Pinpoint the cell where the given text exists, returning its (X, Y) midpoint coordinate. 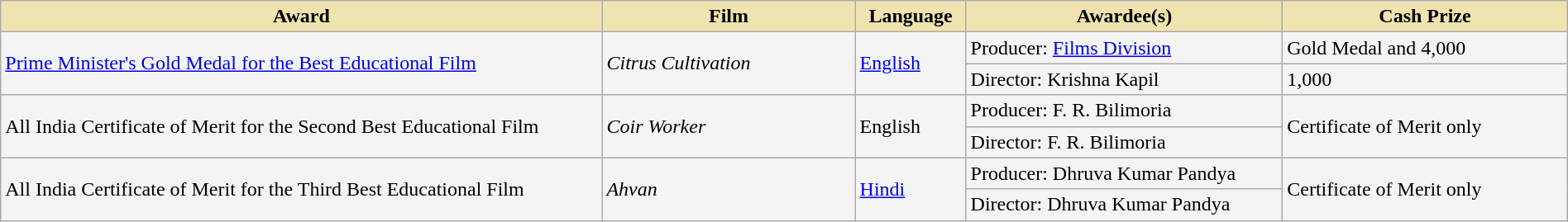
Ahvan (729, 189)
Film (729, 17)
Producer: F. R. Bilimoria (1125, 111)
Hindi (911, 189)
Language (911, 17)
Cash Prize (1426, 17)
Director: Dhruva Kumar Pandya (1125, 205)
Director: F. R. Bilimoria (1125, 142)
All India Certificate of Merit for the Second Best Educational Film (301, 126)
Producer: Dhruva Kumar Pandya (1125, 173)
Gold Medal and 4,000 (1426, 48)
Awardee(s) (1125, 17)
Producer: Films Division (1125, 48)
Director: Krishna Kapil (1125, 79)
Citrus Cultivation (729, 64)
Prime Minister's Gold Medal for the Best Educational Film (301, 64)
1,000 (1426, 79)
All India Certificate of Merit for the Third Best Educational Film (301, 189)
Award (301, 17)
Coir Worker (729, 126)
